Determine the (X, Y) coordinate at the center of the cell enclosing the given text.  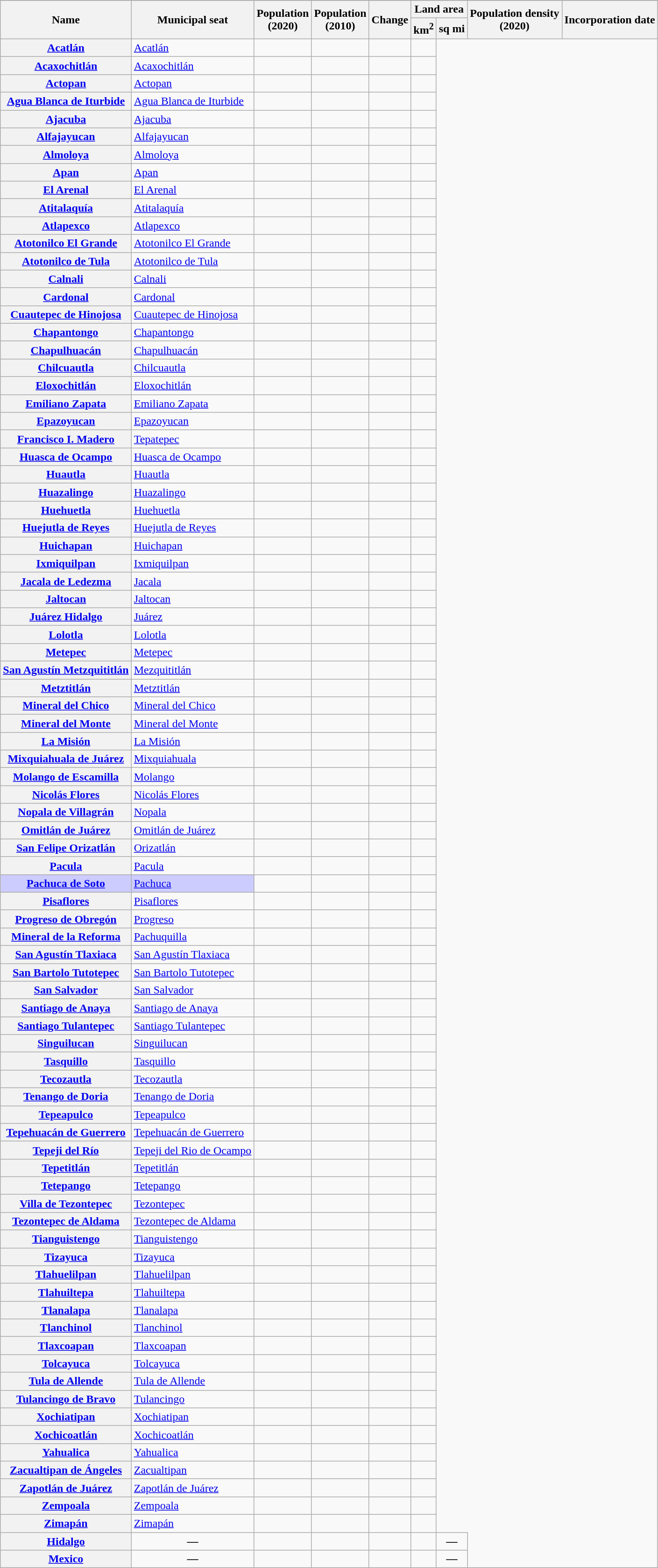
Mixquiahuala (192, 759)
Francisco I. Madero (66, 439)
Progreso de Obregón (66, 919)
Name (66, 20)
Molango de Escamilla (66, 777)
San Agustín Metzquititlán (66, 670)
Zacualtipan (192, 1470)
Population density(2020) (515, 20)
Tepeji del Rio de Ocampo (192, 1150)
Mexico (66, 1559)
Zacualtipan de Ángeles (66, 1470)
Tezontepec (192, 1203)
km2 (424, 29)
Mineral de la Reforma (66, 937)
Change (390, 20)
Mezquititlán (192, 670)
Orizatlán (192, 848)
Molango (192, 777)
Nopala (192, 812)
Tulancingo de Bravo (66, 1399)
Nopala de Villagrán (66, 812)
Pachuca (192, 883)
Population(2010) (340, 20)
Tepeji del Río (66, 1150)
Juárez Hidalgo (66, 617)
Tulancingo (192, 1399)
Jacala de Ledezma (66, 581)
Municipal seat (192, 20)
Villa de Tezontepec (66, 1203)
Pachuca de Soto (66, 883)
San Felipe Orizatlán (66, 848)
sq mi (452, 29)
Land area (439, 9)
Pachuquilla (192, 937)
Incorporation date (610, 20)
Mixquiahuala de Juárez (66, 759)
Jacala (192, 581)
Population(2020) (283, 20)
Juárez (192, 617)
Progreso (192, 919)
Tepatepec (192, 439)
Hidalgo (66, 1541)
